Capture the cell that displays the provided text and extract its [X, Y] central coordinate. 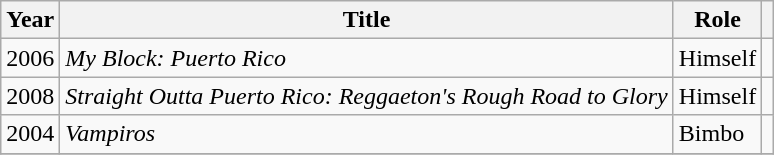
My Block: Puerto Rico [366, 58]
Role [717, 20]
2006 [30, 58]
2008 [30, 96]
2004 [30, 134]
Straight Outta Puerto Rico: Reggaeton's Rough Road to Glory [366, 96]
Bimbo [717, 134]
Vampiros [366, 134]
Title [366, 20]
Year [30, 20]
